Extract the (x, y) coordinate from the center of the cell holding the provided text.  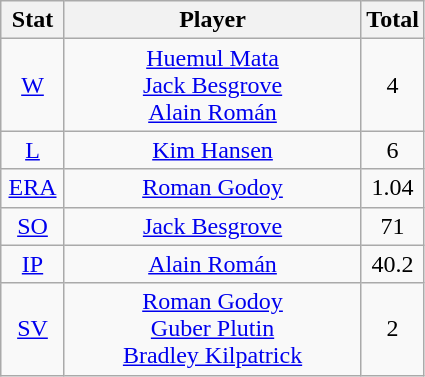
L (33, 150)
6 (393, 150)
Roman Godoy (212, 188)
ERA (33, 188)
Stat (33, 20)
SO (33, 226)
Player (212, 20)
Huemul Mata Jack Besgrove Alain Román (212, 85)
4 (393, 85)
SV (33, 329)
Total (393, 20)
W (33, 85)
Roman Godoy Guber Plutin Bradley Kilpatrick (212, 329)
40.2 (393, 264)
Jack Besgrove (212, 226)
IP (33, 264)
2 (393, 329)
Alain Román (212, 264)
71 (393, 226)
Kim Hansen (212, 150)
1.04 (393, 188)
